Identify which cell holds the provided text, then report its [x, y] central coordinate. 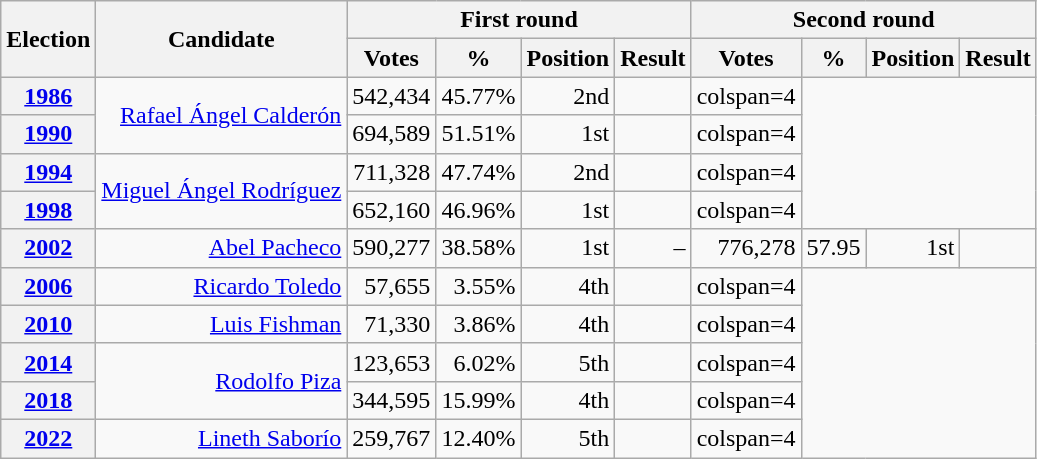
First round [519, 20]
590,277 [392, 248]
123,653 [392, 362]
Miguel Ángel Rodríguez [222, 191]
652,160 [392, 210]
71,330 [392, 324]
Election [48, 39]
51.51% [478, 134]
45.77% [478, 96]
Ricardo Toledo [222, 286]
694,589 [392, 134]
2002 [48, 248]
2022 [48, 438]
711,328 [392, 172]
Lineth Saborío [222, 438]
6.02% [478, 362]
1994 [48, 172]
12.40% [478, 438]
46.96% [478, 210]
Abel Pacheco [222, 248]
776,278 [746, 248]
1990 [48, 134]
344,595 [392, 400]
57,655 [392, 286]
542,434 [392, 96]
57.95 [834, 248]
47.74% [478, 172]
1986 [48, 96]
2014 [48, 362]
Candidate [222, 39]
Rodolfo Piza [222, 381]
Rafael Ángel Calderón [222, 115]
1998 [48, 210]
Luis Fishman [222, 324]
2010 [48, 324]
2006 [48, 286]
15.99% [478, 400]
3.86% [478, 324]
38.58% [478, 248]
Second round [864, 20]
3.55% [478, 286]
259,767 [392, 438]
2018 [48, 400]
– [653, 248]
